Identify which cell holds the provided text, then report its [X, Y] central coordinate. 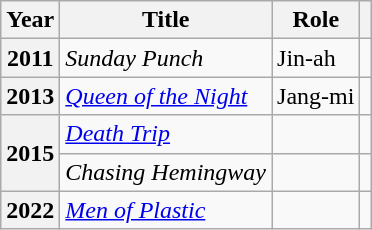
Jin-ah [316, 58]
Sunday Punch [166, 58]
Role [316, 20]
Chasing Hemingway [166, 172]
Death Trip [166, 134]
Men of Plastic [166, 210]
2022 [30, 210]
2015 [30, 153]
Title [166, 20]
Jang-mi [316, 96]
Year [30, 20]
Queen of the Night [166, 96]
2013 [30, 96]
2011 [30, 58]
